From the cell containing the given text, extract its center point as [X, Y] coordinate. 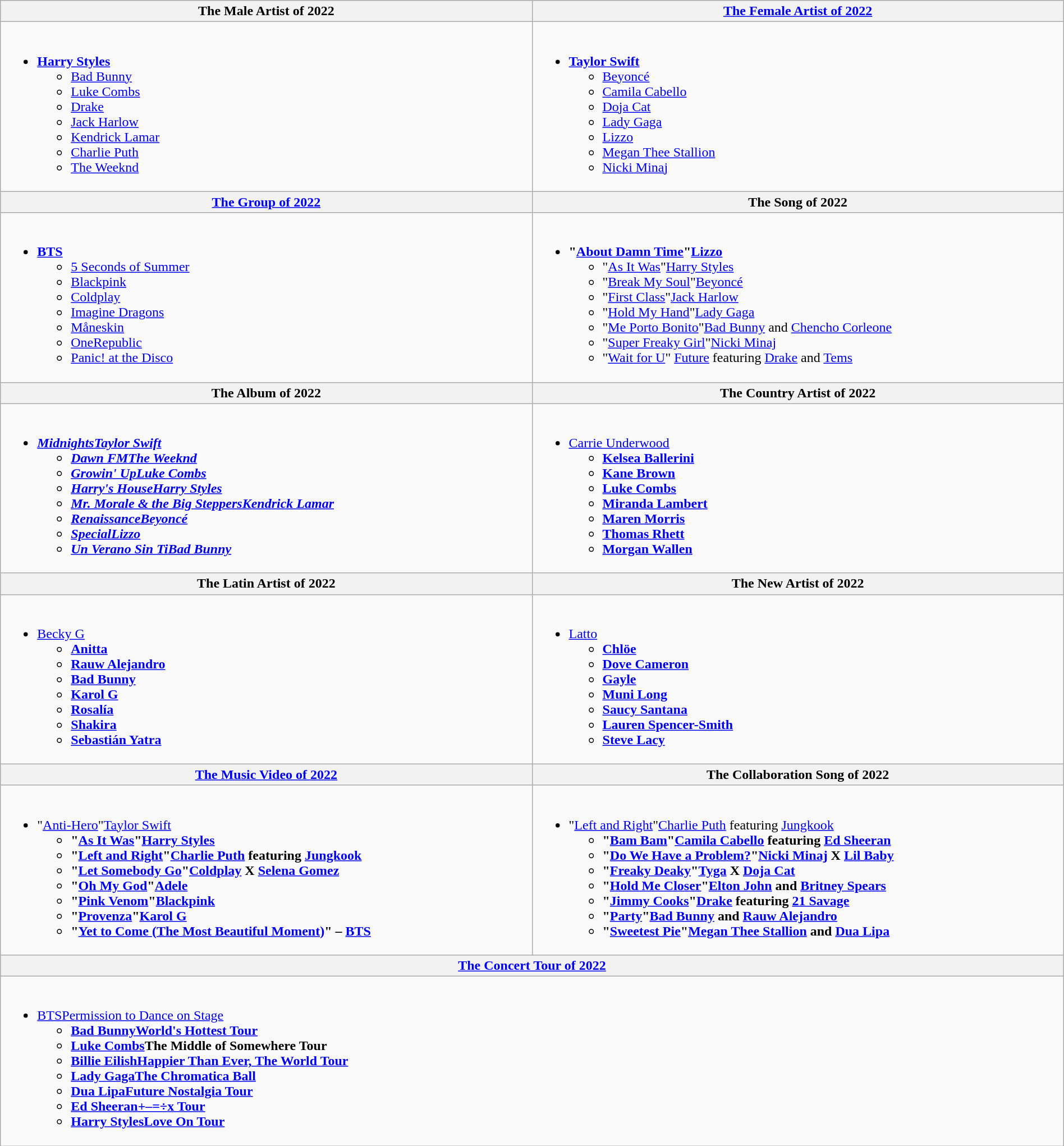
The Latin Artist of 2022 [266, 584]
BTS5 Seconds of SummerBlackpinkColdplayImagine DragonsMåneskinOneRepublicPanic! at the Disco [266, 297]
The Collaboration Song of 2022 [798, 774]
The Album of 2022 [266, 393]
The Group of 2022 [266, 202]
Harry StylesBad BunnyLuke CombsDrakeJack HarlowKendrick LamarCharlie PuthThe Weeknd [266, 107]
Taylor SwiftBeyoncéCamila CabelloDoja CatLady GagaLizzoMegan Thee StallionNicki Minaj [798, 107]
The Male Artist of 2022 [266, 11]
The Music Video of 2022 [266, 774]
The Concert Tour of 2022 [532, 965]
The Country Artist of 2022 [798, 393]
The Female Artist of 2022 [798, 11]
The New Artist of 2022 [798, 584]
Becky GAnittaRauw AlejandroBad BunnyKarol GRosalíaShakiraSebastián Yatra [266, 679]
The Song of 2022 [798, 202]
LattoChlöeDove CameronGayleMuni LongSaucy SantanaLauren Spencer-SmithSteve Lacy [798, 679]
Carrie UnderwoodKelsea BalleriniKane BrownLuke CombsMiranda LambertMaren MorrisThomas RhettMorgan Wallen [798, 488]
